Return [X, Y] of the center of cell containing provided text 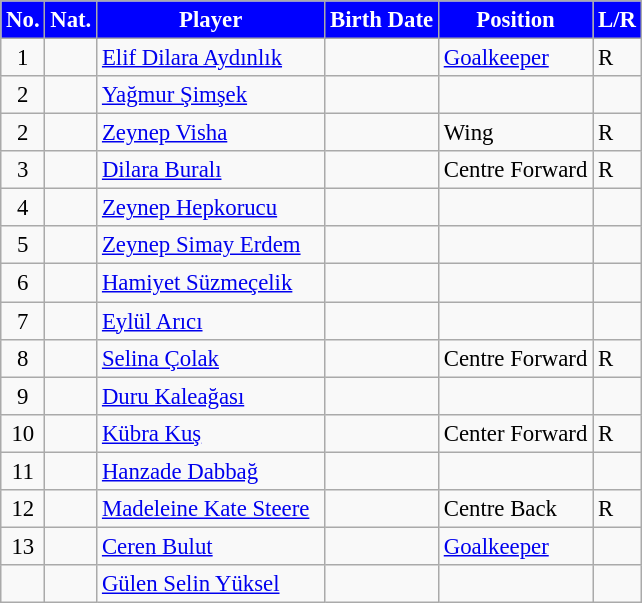
4 [23, 208]
Madeleine Kate Steere [211, 509]
5 [23, 245]
Hamiyet Süzmeçelik [211, 283]
Gülen Selin Yüksel [211, 584]
Yağmur Şimşek [211, 95]
Zeynep Visha [211, 133]
8 [23, 358]
Zeynep Simay Erdem [211, 245]
Elif Dilara Aydınlık [211, 58]
7 [23, 321]
12 [23, 509]
6 [23, 283]
Wing [515, 133]
Centre Back [515, 509]
Selina Çolak [211, 358]
Center Forward [515, 433]
Kübra Kuş [211, 433]
Zeynep Hepkorucu [211, 208]
No. [23, 20]
Player [211, 20]
Birth Date [382, 20]
Nat. [71, 20]
Dilara Buralı [211, 170]
10 [23, 433]
9 [23, 396]
3 [23, 170]
11 [23, 471]
Eylül Arıcı [211, 321]
L/R [618, 20]
Hanzade Dabbağ [211, 471]
Position [515, 20]
Duru Kaleağası [211, 396]
13 [23, 546]
Ceren Bulut [211, 546]
1 [23, 58]
